Search for the cell housing the specified text and yield its (X, Y) center coordinate. 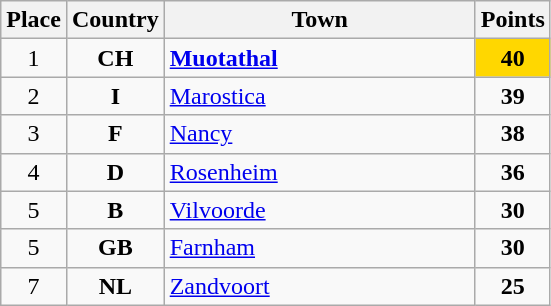
Place (34, 20)
Zandvoort (320, 286)
Marostica (320, 96)
I (115, 96)
GB (115, 248)
Muotathal (320, 58)
F (115, 134)
Country (115, 20)
Town (320, 20)
40 (512, 58)
D (115, 172)
Nancy (320, 134)
Vilvoorde (320, 210)
CH (115, 58)
39 (512, 96)
NL (115, 286)
25 (512, 286)
1 (34, 58)
3 (34, 134)
7 (34, 286)
36 (512, 172)
Rosenheim (320, 172)
Farnham (320, 248)
4 (34, 172)
B (115, 210)
38 (512, 134)
Points (512, 20)
2 (34, 96)
